Provide the (X, Y) coordinate of the cell's center where the given text is located.  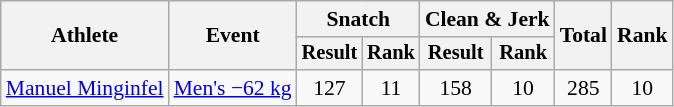
Clean & Jerk (488, 19)
Event (233, 36)
285 (584, 88)
Snatch (358, 19)
11 (391, 88)
158 (456, 88)
Men's −62 kg (233, 88)
127 (330, 88)
Manuel Minginfel (85, 88)
Total (584, 36)
Athlete (85, 36)
